Output the (X, Y) coordinate of the center of the cell containing the given text.  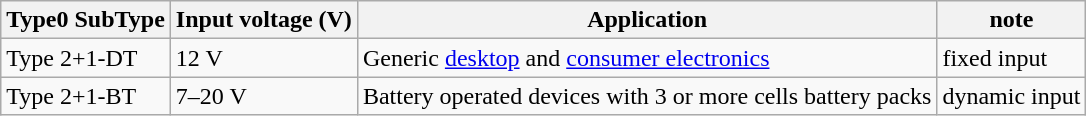
Input voltage (V) (264, 20)
Generic desktop and consumer electronics (647, 58)
fixed input (1012, 58)
12 V (264, 58)
dynamic input (1012, 96)
Battery operated devices with 3 or more cells battery packs (647, 96)
Type 2+1-DT (86, 58)
7–20 V (264, 96)
Type0 SubType (86, 20)
note (1012, 20)
Application (647, 20)
Type 2+1-BT (86, 96)
